From the cell containing the given text, extract its center point as [x, y] coordinate. 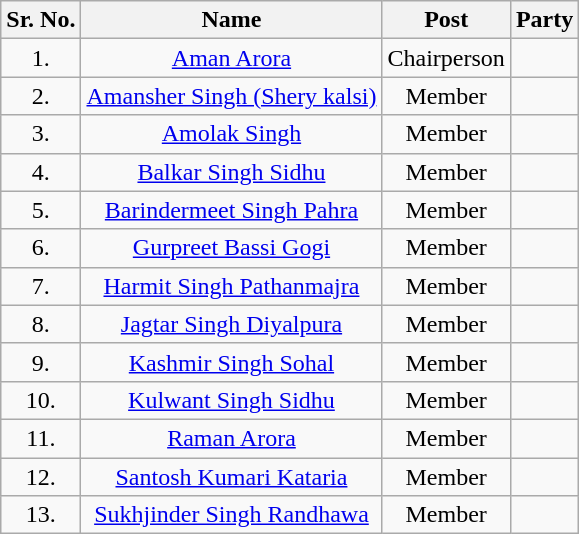
Name [232, 20]
Aman Arora [232, 58]
5. [41, 210]
2. [41, 96]
1. [41, 58]
Gurpreet Bassi Gogi [232, 248]
Amansher Singh (Shery kalsi) [232, 96]
Jagtar Singh Diyalpura [232, 324]
Post [446, 20]
3. [41, 134]
Party [544, 20]
Sr. No. [41, 20]
8. [41, 324]
4. [41, 172]
12. [41, 477]
6. [41, 248]
Kulwant Singh Sidhu [232, 400]
10. [41, 400]
7. [41, 286]
Harmit Singh Pathanmajra [232, 286]
Sukhjinder Singh Randhawa [232, 515]
13. [41, 515]
Balkar Singh Sidhu [232, 172]
Amolak Singh [232, 134]
Chairperson [446, 58]
Kashmir Singh Sohal [232, 362]
Raman Arora [232, 438]
Barindermeet Singh Pahra [232, 210]
Santosh Kumari Kataria [232, 477]
11. [41, 438]
9. [41, 362]
